Pinpoint the cell where the given text exists, returning its [X, Y] midpoint coordinate. 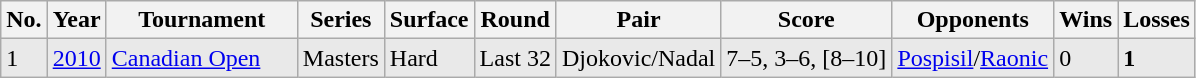
Round [515, 20]
Wins [1086, 20]
Pospisil/Raonic [973, 58]
Masters [340, 58]
Pair [638, 20]
7–5, 3–6, [8–10] [806, 58]
Canadian Open [202, 58]
Hard [429, 58]
Opponents [973, 20]
Losses [1157, 20]
Tournament [202, 20]
Year [76, 20]
0 [1086, 58]
Djokovic/Nadal [638, 58]
Series [340, 20]
No. [24, 20]
Surface [429, 20]
Score [806, 20]
Last 32 [515, 58]
2010 [76, 58]
